Scan for the cell matching the given text and deliver its (x, y) coordinate at center. 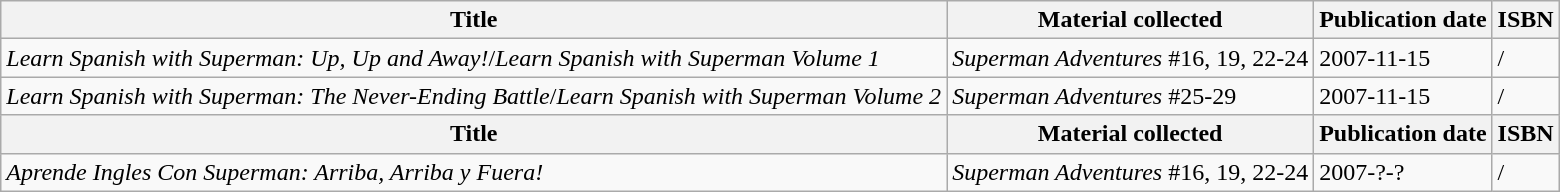
Learn Spanish with Superman: The Never-Ending Battle/Learn Spanish with Superman Volume 2 (474, 96)
Superman Adventures #25-29 (1130, 96)
Aprende Ingles Con Superman: Arriba, Arriba y Fuera! (474, 172)
2007-?-? (1403, 172)
Learn Spanish with Superman: Up, Up and Away!/Learn Spanish with Superman Volume 1 (474, 58)
